Identify which cell holds the provided text, then report its (X, Y) central coordinate. 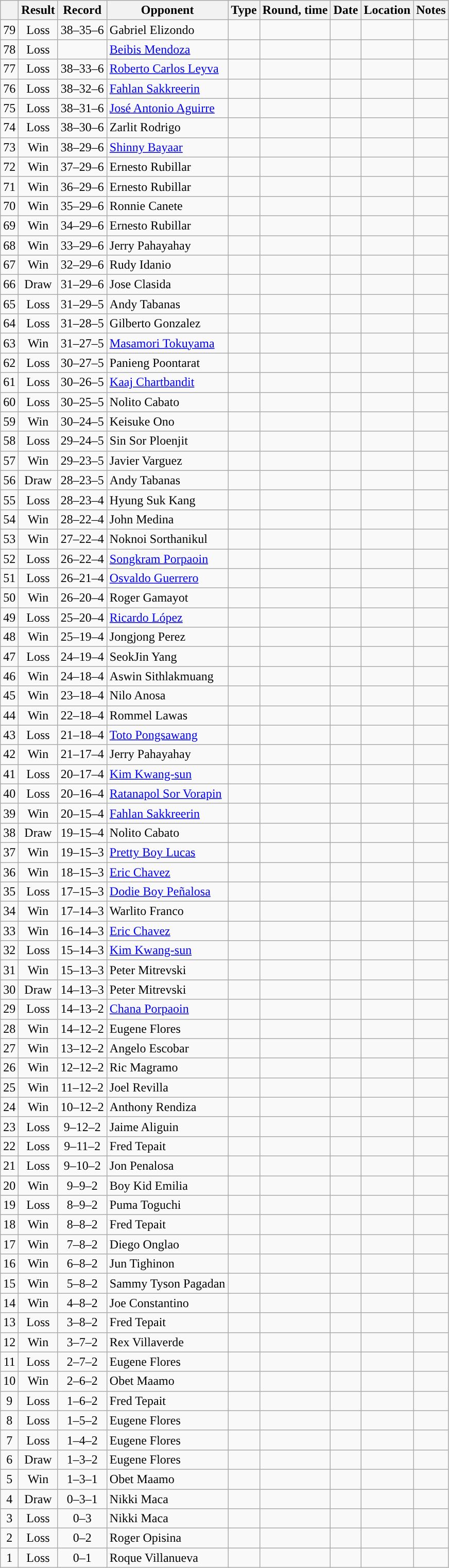
0–1 (82, 1558)
Jaime Aliguin (167, 1126)
Anthony Rendiza (167, 1107)
72 (9, 167)
Date (346, 10)
31 (9, 970)
Shinny Bayaar (167, 147)
75 (9, 108)
38–29–6 (82, 147)
24 (9, 1107)
18–15–3 (82, 872)
1 (9, 1558)
7 (9, 1440)
8–9–2 (82, 1205)
24–18–4 (82, 676)
50 (9, 598)
38–31–6 (82, 108)
Roberto Carlos Leyva (167, 69)
62 (9, 363)
2–7–2 (82, 1362)
8–8–2 (82, 1225)
35 (9, 892)
Puma Toguchi (167, 1205)
53 (9, 539)
Location (387, 10)
26–22–4 (82, 558)
39 (9, 813)
38–33–6 (82, 69)
37–29–6 (82, 167)
0–3 (82, 1519)
48 (9, 637)
52 (9, 558)
2 (9, 1538)
Nilo Anosa (167, 696)
66 (9, 285)
14–12–2 (82, 1029)
17–14–3 (82, 911)
68 (9, 245)
37 (9, 852)
Ratanapol Sor Vorapin (167, 794)
17–15–3 (82, 892)
Notes (431, 10)
26 (9, 1068)
13–12–2 (82, 1048)
1–6–2 (82, 1401)
12 (9, 1342)
16–14–3 (82, 931)
19–15–3 (82, 852)
Kaaj Chartbandit (167, 382)
33 (9, 931)
3 (9, 1519)
63 (9, 343)
SeokJin Yang (167, 657)
4–8–2 (82, 1303)
76 (9, 89)
26–21–4 (82, 578)
34–29–6 (82, 225)
20 (9, 1185)
46 (9, 676)
31–29–6 (82, 285)
28–23–4 (82, 500)
Pretty Boy Lucas (167, 852)
30–25–5 (82, 402)
14 (9, 1303)
4 (9, 1499)
25–19–4 (82, 637)
51 (9, 578)
Sin Sor Ploenjit (167, 441)
17 (9, 1244)
5 (9, 1479)
45 (9, 696)
16 (9, 1264)
15–14–3 (82, 950)
Record (82, 10)
30–26–5 (82, 382)
Round, time (295, 10)
38–30–6 (82, 128)
20–17–4 (82, 774)
74 (9, 128)
31–29–5 (82, 304)
30 (9, 990)
Chana Porpaoin (167, 1009)
78 (9, 49)
8 (9, 1420)
1–4–2 (82, 1440)
69 (9, 225)
26–20–4 (82, 598)
1–3–1 (82, 1479)
20–15–4 (82, 813)
32–29–6 (82, 265)
38–35–6 (82, 30)
25–20–4 (82, 618)
13 (9, 1323)
30–27–5 (82, 363)
19–15–4 (82, 833)
1–3–2 (82, 1459)
5–8–2 (82, 1283)
23 (9, 1126)
Dodie Boy Peñalosa (167, 892)
Panieng Poontarat (167, 363)
27 (9, 1048)
15 (9, 1283)
38–32–6 (82, 89)
31–27–5 (82, 343)
Javier Varguez (167, 461)
49 (9, 618)
Noknoi Sorthanikul (167, 539)
14–13–2 (82, 1009)
34 (9, 911)
Angelo Escobar (167, 1048)
14–13–3 (82, 990)
71 (9, 186)
29–23–5 (82, 461)
Jongjong Perez (167, 637)
Keisuke Ono (167, 421)
Rudy Idanio (167, 265)
28–22–4 (82, 519)
27–22–4 (82, 539)
21–17–4 (82, 754)
Gabriel Elizondo (167, 30)
3–7–2 (82, 1342)
0–3–1 (82, 1499)
Joe Constantino (167, 1303)
9–11–2 (82, 1146)
Zarlit Rodrigo (167, 128)
30–24–5 (82, 421)
29 (9, 1009)
Jon Penalosa (167, 1166)
28 (9, 1029)
1–5–2 (82, 1420)
11–12–2 (82, 1087)
23–18–4 (82, 696)
61 (9, 382)
Gilberto Gonzalez (167, 324)
7–8–2 (82, 1244)
9–10–2 (82, 1166)
Jose Clasida (167, 285)
Hyung Suk Kang (167, 500)
64 (9, 324)
Roger Gamayot (167, 598)
Roger Opisina (167, 1538)
31–28–5 (82, 324)
79 (9, 30)
Songkram Porpaoin (167, 558)
42 (9, 754)
28–23–5 (82, 480)
15–13–3 (82, 970)
Toto Pongsawang (167, 735)
43 (9, 735)
12–12–2 (82, 1068)
47 (9, 657)
Opponent (167, 10)
20–16–4 (82, 794)
38 (9, 833)
José Antonio Aguirre (167, 108)
24–19–4 (82, 657)
Beibis Mendoza (167, 49)
9 (9, 1401)
22 (9, 1146)
10–12–2 (82, 1107)
60 (9, 402)
6–8–2 (82, 1264)
21 (9, 1166)
44 (9, 715)
19 (9, 1205)
Ric Magramo (167, 1068)
56 (9, 480)
65 (9, 304)
29–24–5 (82, 441)
6 (9, 1459)
9–12–2 (82, 1126)
Jun Tighinon (167, 1264)
57 (9, 461)
Result (38, 10)
Type (244, 10)
70 (9, 206)
2–6–2 (82, 1381)
Ronnie Canete (167, 206)
77 (9, 69)
Diego Onglao (167, 1244)
3–8–2 (82, 1323)
22–18–4 (82, 715)
32 (9, 950)
67 (9, 265)
33–29–6 (82, 245)
73 (9, 147)
21–18–4 (82, 735)
55 (9, 500)
59 (9, 421)
Roque Villanueva (167, 1558)
54 (9, 519)
Rex Villaverde (167, 1342)
Sammy Tyson Pagadan (167, 1283)
35–29–6 (82, 206)
Osvaldo Guerrero (167, 578)
Aswin Sithlakmuang (167, 676)
Warlito Franco (167, 911)
36–29–6 (82, 186)
Masamori Tokuyama (167, 343)
10 (9, 1381)
Rommel Lawas (167, 715)
Joel Revilla (167, 1087)
41 (9, 774)
Ricardo López (167, 618)
18 (9, 1225)
0–2 (82, 1538)
9–9–2 (82, 1185)
58 (9, 441)
40 (9, 794)
25 (9, 1087)
11 (9, 1362)
Boy Kid Emilia (167, 1185)
John Medina (167, 519)
36 (9, 872)
